Return the [x, y] coordinate for the center point of the cell that contains the specified text.  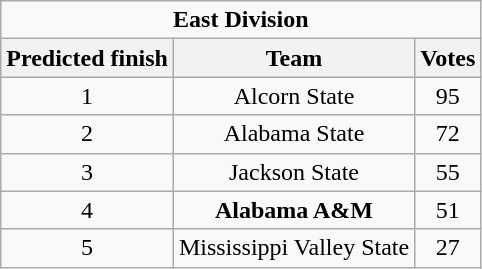
55 [448, 172]
Mississippi Valley State [294, 248]
95 [448, 96]
East Division [241, 20]
5 [88, 248]
Alabama State [294, 134]
2 [88, 134]
4 [88, 210]
1 [88, 96]
3 [88, 172]
Jackson State [294, 172]
Alcorn State [294, 96]
Votes [448, 58]
27 [448, 248]
72 [448, 134]
51 [448, 210]
Team [294, 58]
Predicted finish [88, 58]
Alabama A&M [294, 210]
